Locate the cell with the specified text and output its (x, y) center coordinate. 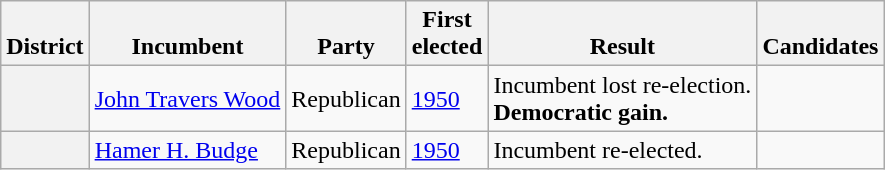
Incumbent re-elected. (622, 150)
Incumbent lost re-election.Democratic gain. (622, 98)
John Travers Wood (188, 98)
Candidates (820, 34)
Result (622, 34)
Hamer H. Budge (188, 150)
District (45, 34)
Firstelected (447, 34)
Incumbent (188, 34)
Party (346, 34)
